Extract the (x, y) coordinate from the center of the cell holding the provided text.  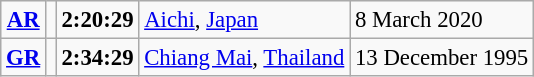
Chiang Mai, Thailand (244, 58)
GR (24, 58)
8 March 2020 (442, 20)
13 December 1995 (442, 58)
2:34:29 (98, 58)
AR (24, 20)
Aichi, Japan (244, 20)
2:20:29 (98, 20)
